Locate the cell with the specified text and output its (X, Y) center coordinate. 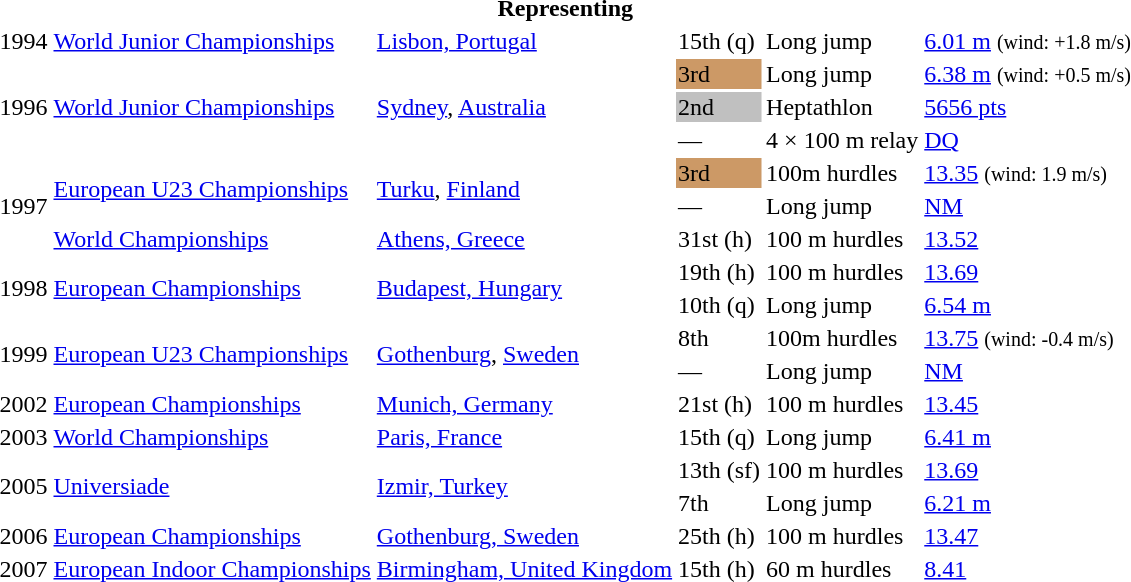
Heptathlon (842, 107)
Sydney, Australia (524, 107)
19th (h) (720, 272)
7th (720, 503)
Athens, Greece (524, 239)
Budapest, Hungary (524, 288)
Munich, Germany (524, 404)
10th (q) (720, 305)
31st (h) (720, 239)
13th (sf) (720, 470)
25th (h) (720, 536)
Turku, Finland (524, 190)
Universiade (212, 486)
8th (720, 338)
Paris, France (524, 437)
Izmir, Turkey (524, 486)
Lisbon, Portugal (524, 41)
21st (h) (720, 404)
2nd (720, 107)
4 × 100 m relay (842, 140)
